Return the (x, y) coordinate for the center point of the cell that contains the specified text.  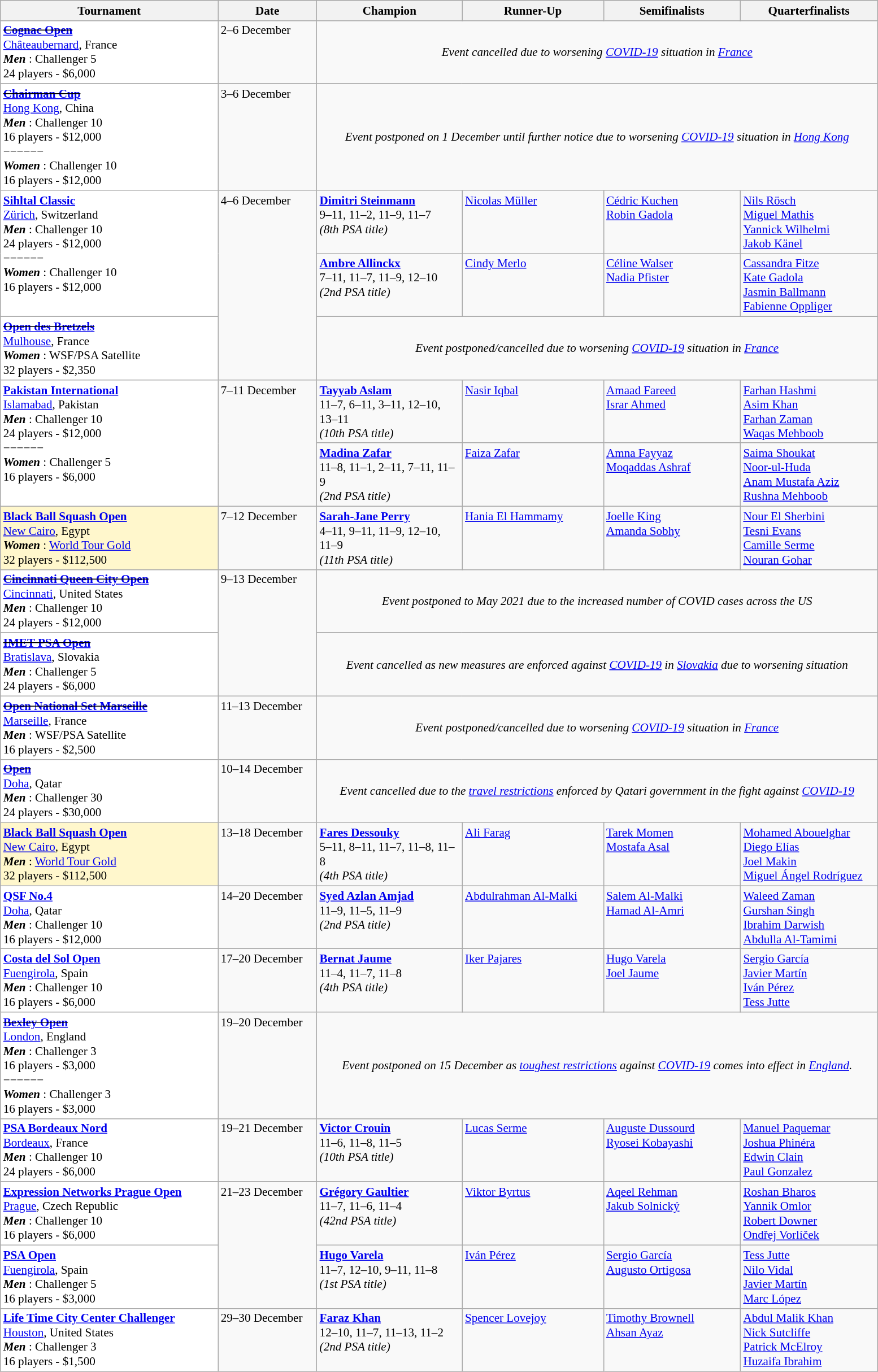
Abdul Malik Khan Nick Sutcliffe Patrick McElroy Huzaifa Ibrahim (809, 1340)
PSA Open Fuengirola, Spain Men : Challenger 516 players - $3,000 (110, 1277)
Expression Networks Prague Open Prague, Czech Republic Men : Challenger 1016 players - $6,000 (110, 1213)
Event cancelled as new measures are enforced against COVID-19 in Slovakia due to worsening situation (597, 664)
11–13 December (268, 728)
Waleed Zaman Gurshan Singh Ibrahim Darwish Abdulla Al-Tamimi (809, 917)
Nour El Sherbini Tesni Evans Camille Serme Nouran Gohar (809, 538)
Ambre Allinckx7–11, 11–7, 11–9, 12–10(2nd PSA title) (390, 285)
Cincinnati Queen City Open Cincinnati, United States Men : Challenger 1024 players - $12,000 (110, 601)
PSA Bordeaux Nord Bordeaux, France Men : Challenger 1024 players - $6,000 (110, 1150)
Date (268, 10)
29–30 December (268, 1340)
Aqeel Rehman Jakub Solnický (672, 1213)
Lucas Serme (533, 1150)
19–20 December (268, 1065)
Nils Rösch Miguel Mathis Yannick Wilhelmi Jakob Känel (809, 222)
Cédric Kuchen Robin Gadola (672, 222)
Bexley Open London, England Men : Challenger 316 players - $3,000−−−−−− Women : Challenger 316 players - $3,000 (110, 1065)
Event postponed on 15 December as toughest restrictions against COVID-19 comes into effect in England. (597, 1065)
Fares Dessouky5–11, 8–11, 11–7, 11–8, 11–8(4th PSA title) (390, 854)
Salem Al-Malki Hamad Al-Amri (672, 917)
Bernat Jaume11–4, 11–7, 11–8(4th PSA title) (390, 981)
Dimitri Steinmann9–11, 11–2, 11–9, 11–7(8th PSA title) (390, 222)
Madina Zafar11–8, 11–1, 2–11, 7–11, 11–9(2nd PSA title) (390, 474)
Chairman Cup Hong Kong, China Men : Challenger 1016 players - $12,000−−−−−− Women : Challenger 1016 players - $12,000 (110, 137)
Ali Farag (533, 854)
Nicolas Müller (533, 222)
Tournament (110, 10)
Sarah-Jane Perry4–11, 9–11, 11–9, 12–10, 11–9(11th PSA title) (390, 538)
Semifinalists (672, 10)
4–6 December (268, 285)
Victor Crouin11–6, 11–8, 11–5(10th PSA title) (390, 1150)
Timothy Brownell Ahsan Ayaz (672, 1340)
Manuel Paquemar Joshua Phinéra Edwin Clain Paul Gonzalez (809, 1150)
Hugo Varela11–7, 12–10, 9–11, 11–8(1st PSA title) (390, 1277)
Hania El Hammamy (533, 538)
Viktor Byrtus (533, 1213)
Grégory Gaultier11–7, 11–6, 11–4(42nd PSA title) (390, 1213)
2–6 December (268, 52)
IMET PSA Open Bratislava, Slovakia Men : Challenger 524 players - $6,000 (110, 664)
Iván Pérez (533, 1277)
Event cancelled due to the travel restrictions enforced by Qatari government in the fight against COVID-19 (597, 791)
Amaad Fareed Israr Ahmed (672, 411)
Nasir Iqbal (533, 411)
Sergio García Augusto Ortigosa (672, 1277)
Amna Fayyaz Moqaddas Ashraf (672, 474)
13–18 December (268, 854)
Syed Azlan Amjad11–9, 11–5, 11–9(2nd PSA title) (390, 917)
3–6 December (268, 137)
Auguste Dussourd Ryosei Kobayashi (672, 1150)
19–21 December (268, 1150)
Faiza Zafar (533, 474)
Tayyab Aslam11–7, 6–11, 3–11, 12–10, 13–11(10th PSA title) (390, 411)
Pakistan International Islamabad, Pakistan Men : Challenger 1024 players - $12,000−−−−−− Women : Challenger 516 players - $6,000 (110, 443)
Event cancelled due to worsening COVID-19 situation in France (597, 52)
Event postponed on 1 December until further notice due to worsening COVID-19 situation in Hong Kong (597, 137)
Open Doha, Qatar Men : Challenger 3024 players - $30,000 (110, 791)
Mohamed Abouelghar Diego Elías Joel Makin Miguel Ángel Rodríguez (809, 854)
Saima Shoukat Noor-ul-Huda Anam Mustafa Aziz Rushna Mehboob (809, 474)
Farhan Hashmi Asim Khan Farhan Zaman Waqas Mehboob (809, 411)
17–20 December (268, 981)
Costa del Sol Open Fuengirola, Spain Men : Challenger 1016 players - $6,000 (110, 981)
Open des Bretzels Mulhouse, France Women : WSF/PSA Satellite32 players - $2,350 (110, 349)
9–13 December (268, 633)
Cognac Open Châteaubernard, France Men : Challenger 524 players - $6,000 (110, 52)
Roshan Bharos Yannik Omlor Robert Downer Ondřej Vorlíček (809, 1213)
Open National Set Marseille Marseille, France Men : WSF/PSA Satellite16 players - $2,500 (110, 728)
Spencer Lovejoy (533, 1340)
Life Time City Center Challenger Houston, United States Men : Challenger 316 players - $1,500 (110, 1340)
Champion (390, 10)
Black Ball Squash Open New Cairo, Egypt Women : World Tour Gold32 players - $112,500 (110, 538)
Iker Pajares (533, 981)
7–12 December (268, 538)
Quarterfinalists (809, 10)
Tess Jutte Nilo Vidal Javier Martín Marc López (809, 1277)
Tarek Momen Mostafa Asal (672, 854)
Faraz Khan12–10, 11–7, 11–13, 11–2(2nd PSA title) (390, 1340)
Black Ball Squash Open New Cairo, Egypt Men : World Tour Gold32 players - $112,500 (110, 854)
Cindy Merlo (533, 285)
Sihltal Classic Zürich, Switzerland Men : Challenger 1024 players - $12,000−−−−−− Women : Challenger 1016 players - $12,000 (110, 254)
Hugo Varela Joel Jaume (672, 981)
14–20 December (268, 917)
Cassandra Fitze Kate Gadola Jasmin Ballmann Fabienne Oppliger (809, 285)
Sergio García Javier Martín Iván Pérez Tess Jutte (809, 981)
QSF No.4 Doha, Qatar Men : Challenger 1016 players - $12,000 (110, 917)
Céline Walser Nadia Pfister (672, 285)
Event postponed to May 2021 due to the increased number of COVID cases across the US (597, 601)
Abdulrahman Al-Malki (533, 917)
Runner-Up (533, 10)
10–14 December (268, 791)
21–23 December (268, 1245)
7–11 December (268, 443)
Joelle King Amanda Sobhy (672, 538)
